Provide the [X, Y] coordinate of the cell's center where the given text is located.  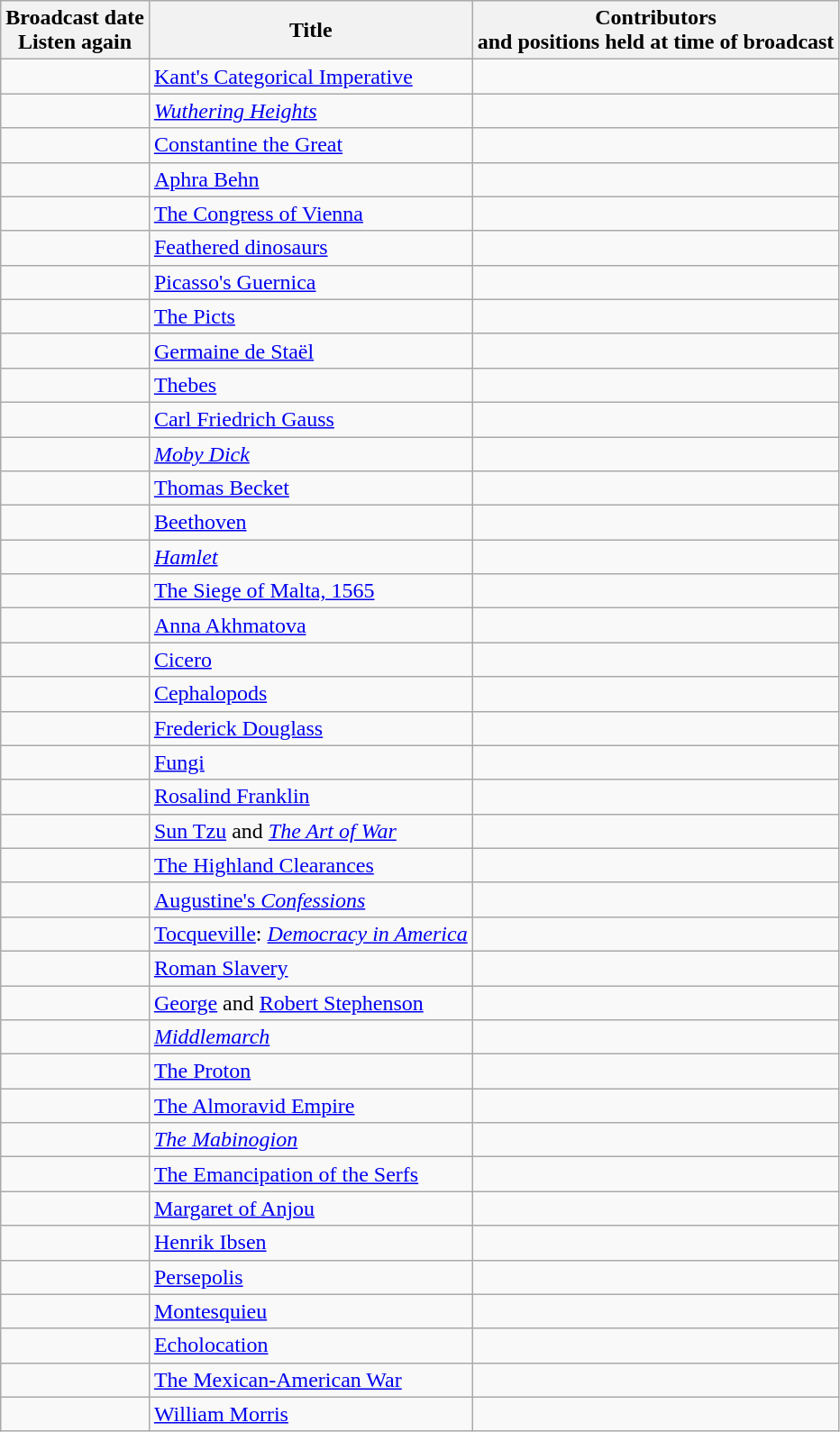
Beethoven [310, 523]
The Highland Clearances [310, 865]
The Congress of Vienna [310, 214]
The Proton [310, 1072]
Thebes [310, 385]
Cephalopods [310, 694]
The Mabinogion [310, 1140]
Tocqueville: Democracy in America [310, 934]
The Almoravid Empire [310, 1106]
The Emancipation of the Serfs [310, 1174]
Constantine the Great [310, 145]
Anna Akhmatova [310, 625]
Roman Slavery [310, 968]
Henrik Ibsen [310, 1243]
Echolocation [310, 1345]
Picasso's Guernica [310, 282]
William Morris [310, 1414]
George and Robert Stephenson [310, 1003]
Augustine's Confessions [310, 899]
Aphra Behn [310, 179]
Montesquieu [310, 1311]
Thomas Becket [310, 488]
The Siege of Malta, 1565 [310, 591]
Kant's Categorical Imperative [310, 77]
Wuthering Heights [310, 111]
The Picts [310, 316]
Hamlet [310, 557]
Feathered dinosaurs [310, 248]
Frederick Douglass [310, 728]
Title [310, 31]
Rosalind Franklin [310, 797]
Margaret of Anjou [310, 1209]
Fungi [310, 762]
Germaine de Staël [310, 351]
Middlemarch [310, 1037]
Sun Tzu and The Art of War [310, 831]
Carl Friedrich Gauss [310, 419]
Persepolis [310, 1277]
Cicero [310, 660]
Broadcast date Listen again [76, 31]
The Mexican-American War [310, 1380]
Contributors and positions held at time of broadcast [656, 31]
Moby Dick [310, 453]
